Pinpoint the cell where the given text exists, returning its [X, Y] midpoint coordinate. 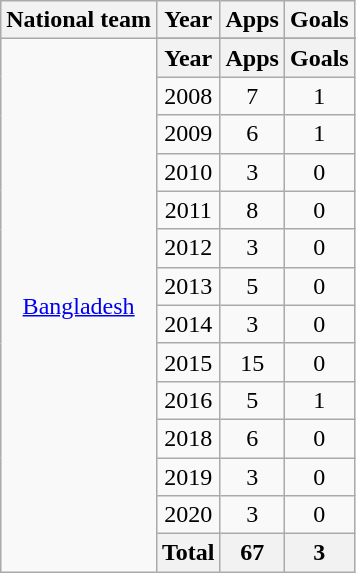
2011 [188, 210]
2008 [188, 96]
2012 [188, 248]
2020 [188, 515]
15 [252, 362]
8 [252, 210]
7 [252, 96]
2014 [188, 324]
2015 [188, 362]
2013 [188, 286]
Bangladesh [79, 306]
National team [79, 20]
2009 [188, 134]
Total [188, 553]
2016 [188, 400]
2010 [188, 172]
2018 [188, 438]
67 [252, 553]
2019 [188, 477]
